Determine the [X, Y] coordinate at the center of the cell enclosing the given text.  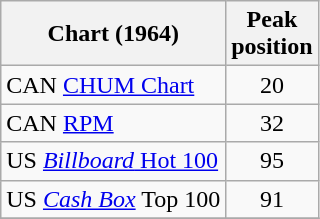
US Billboard Hot 100 [114, 161]
20 [272, 85]
CAN RPM [114, 123]
32 [272, 123]
US Cash Box Top 100 [114, 199]
Chart (1964) [114, 34]
CAN CHUM Chart [114, 85]
91 [272, 199]
Peakposition [272, 34]
95 [272, 161]
